Provide the (x, y) coordinate of the cell's center where the given text is located.  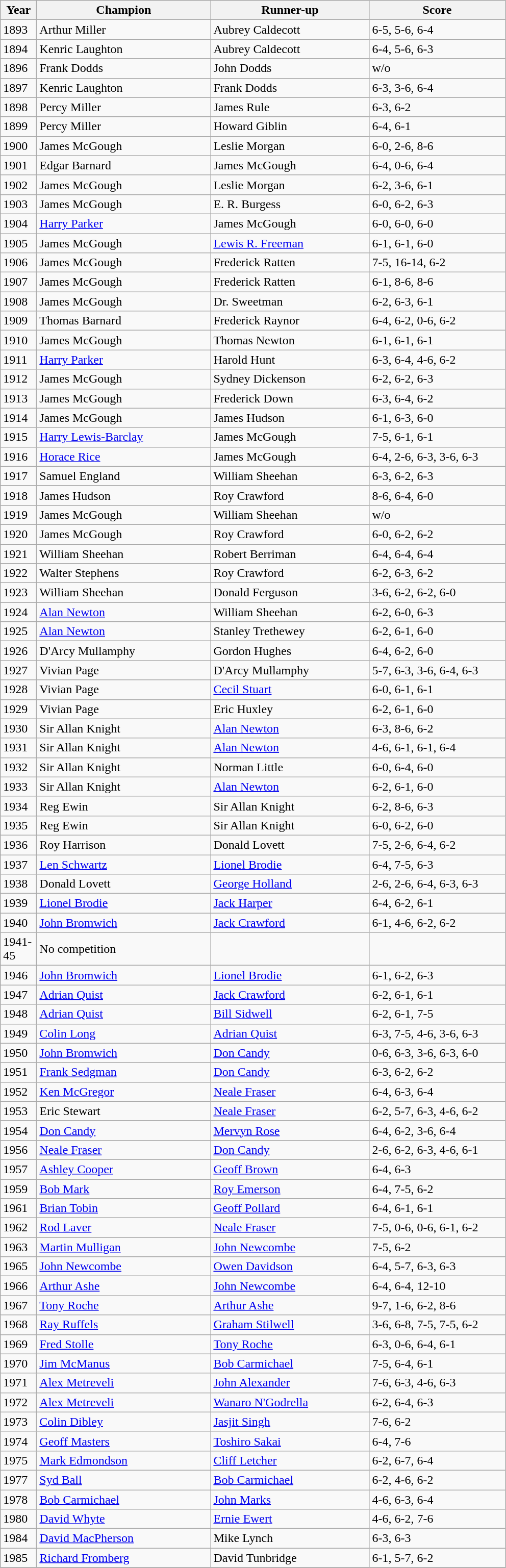
6-3, 8-6, 6-2 (437, 728)
Richard Fromberg (123, 1558)
1914 (18, 418)
1966 (18, 1286)
Edgar Barnard (123, 165)
1962 (18, 1228)
Toshiro Sakai (290, 1441)
1971 (18, 1383)
4-6, 6-2, 7-6 (437, 1519)
Harry Lewis-Barclay (123, 437)
Cliff Letcher (290, 1460)
6-4, 6-2, 0-6, 6-2 (437, 321)
1980 (18, 1519)
1905 (18, 243)
6-4, 6-2, 6-1 (437, 903)
Dr. Sweetman (290, 301)
6-4, 6-1, 6-1 (437, 1208)
6-4, 7-5, 6-2 (437, 1189)
1899 (18, 127)
1940 (18, 923)
5-7, 6-3, 3-6, 6-4, 6-3 (437, 670)
1898 (18, 107)
John Alexander (290, 1383)
6-0, 6-0, 6-0 (437, 223)
6-4, 2-6, 6-3, 3-6, 6-3 (437, 457)
6-4, 6-4, 12-10 (437, 1286)
E. R. Burgess (290, 204)
Champion (123, 10)
1909 (18, 321)
1907 (18, 282)
6-2, 5-7, 6-3, 4-6, 6-2 (437, 1111)
1908 (18, 301)
1897 (18, 88)
1929 (18, 709)
6-2, 6-4, 6-3 (437, 1402)
Mike Lynch (290, 1538)
1954 (18, 1130)
1939 (18, 903)
1918 (18, 495)
1941-45 (18, 949)
1933 (18, 787)
6-2, 6-3, 6-1 (437, 301)
1930 (18, 728)
1968 (18, 1325)
6-1, 6-3, 6-0 (437, 418)
2-6, 6-2, 6-3, 4-6, 6-1 (437, 1150)
3-6, 6-2, 6-2, 6-0 (437, 593)
1920 (18, 534)
Stanley Trethewey (290, 631)
1924 (18, 612)
6-2, 3-6, 6-1 (437, 185)
1901 (18, 165)
1959 (18, 1189)
1965 (18, 1267)
Horace Rice (123, 457)
6-3, 7-5, 4-6, 3-6, 6-3 (437, 1033)
1969 (18, 1344)
6-1, 6-1, 6-1 (437, 340)
6-2, 6-7, 6-4 (437, 1460)
6-2, 4-6, 6-2 (437, 1480)
David MacPherson (123, 1538)
1915 (18, 437)
Sydney Dickenson (290, 379)
Len Schwartz (123, 865)
Howard Giblin (290, 127)
1925 (18, 631)
Donald Ferguson (290, 593)
6-3, 6-2 (437, 107)
1903 (18, 204)
1977 (18, 1480)
Ashley Cooper (123, 1169)
Frederick Raynor (290, 321)
Syd Ball (123, 1480)
Norman Little (290, 767)
1957 (18, 1169)
6-4, 6-3, 6-4 (437, 1092)
6-0, 6-1, 6-1 (437, 690)
6-2, 6-2, 6-3 (437, 379)
No competition (123, 949)
1921 (18, 553)
Year (18, 10)
6-5, 5-6, 6-4 (437, 30)
Owen Davidson (290, 1267)
John Marks (290, 1499)
7-6, 6-3, 4-6, 6-3 (437, 1383)
Colin Dibley (123, 1422)
6-4, 0-6, 6-4 (437, 165)
1927 (18, 670)
Geoff Masters (123, 1441)
7-5, 6-2 (437, 1247)
1975 (18, 1460)
7-5, 6-1, 6-1 (437, 437)
6-3, 6-4, 6-2 (437, 398)
6-4, 5-6, 6-3 (437, 49)
9-7, 1-6, 6-2, 8-6 (437, 1305)
1934 (18, 806)
Gordon Hughes (290, 651)
David Tunbridge (290, 1558)
6-3, 6-2, 6-3 (437, 476)
Geoff Brown (290, 1169)
1963 (18, 1247)
6-1, 5-7, 6-2 (437, 1558)
3-6, 6-8, 7-5, 7-5, 6-2 (437, 1325)
8-6, 6-4, 6-0 (437, 495)
Score (437, 10)
Geoff Pollard (290, 1208)
1935 (18, 825)
John Dodds (290, 68)
6-2, 6-3, 6-2 (437, 573)
6-2, 6-1, 7-5 (437, 1014)
1906 (18, 263)
1922 (18, 573)
6-2, 6-1, 6-1 (437, 995)
1950 (18, 1053)
1953 (18, 1111)
Eric Stewart (123, 1111)
6-2, 6-0, 6-3 (437, 612)
6-1, 6-1, 6-0 (437, 243)
Mark Edmondson (123, 1460)
6-3, 6-3 (437, 1538)
1928 (18, 690)
6-4, 6-2, 3-6, 6-4 (437, 1130)
6-4, 5-7, 6-3, 6-3 (437, 1267)
Rod Laver (123, 1228)
1931 (18, 748)
7-5, 2-6, 6-4, 6-2 (437, 845)
1896 (18, 68)
7-5, 0-6, 0-6, 6-1, 6-2 (437, 1228)
6-0, 6-2, 6-2 (437, 534)
Walter Stephens (123, 573)
1951 (18, 1072)
David Whyte (123, 1519)
Jim McManus (123, 1363)
Frederick Down (290, 398)
Cecil Stuart (290, 690)
1911 (18, 360)
Ernie Ewert (290, 1519)
4-6, 6-1, 6-1, 6-4 (437, 748)
Harold Hunt (290, 360)
1952 (18, 1092)
1894 (18, 49)
2-6, 2-6, 6-4, 6-3, 6-3 (437, 884)
1919 (18, 515)
4-6, 6-3, 6-4 (437, 1499)
1937 (18, 865)
Ray Ruffels (123, 1325)
Jasjit Singh (290, 1422)
Roy Emerson (290, 1189)
George Holland (290, 884)
Graham Stilwell (290, 1325)
6-4, 7-5, 6-3 (437, 865)
1893 (18, 30)
1949 (18, 1033)
6-1, 4-6, 6-2, 6-2 (437, 923)
7-5, 6-4, 6-1 (437, 1363)
James Rule (290, 107)
6-0, 6-4, 6-0 (437, 767)
1967 (18, 1305)
Ken McGregor (123, 1092)
Frank Sedgman (123, 1072)
7-6, 6-2 (437, 1422)
1978 (18, 1499)
6-4, 6-1 (437, 127)
Jack Harper (290, 903)
1936 (18, 845)
6-0, 2-6, 8-6 (437, 146)
1947 (18, 995)
Martin Mulligan (123, 1247)
1970 (18, 1363)
1916 (18, 457)
6-0, 6-2, 6-3 (437, 204)
6-3, 0-6, 6-4, 6-1 (437, 1344)
1912 (18, 379)
6-4, 6-4, 6-4 (437, 553)
Samuel England (123, 476)
1948 (18, 1014)
7-5, 16-14, 6-2 (437, 263)
1902 (18, 185)
6-4, 7-6 (437, 1441)
1946 (18, 975)
1904 (18, 223)
6-3, 6-2, 6-2 (437, 1072)
Bob Mark (123, 1189)
6-2, 8-6, 6-3 (437, 806)
1961 (18, 1208)
6-1, 8-6, 8-6 (437, 282)
Thomas Newton (290, 340)
1956 (18, 1150)
Eric Huxley (290, 709)
Mervyn Rose (290, 1130)
Lewis R. Freeman (290, 243)
1923 (18, 593)
6-3, 6-4, 4-6, 6-2 (437, 360)
6-4, 6-3 (437, 1169)
1926 (18, 651)
1917 (18, 476)
Brian Tobin (123, 1208)
1973 (18, 1422)
1910 (18, 340)
6-3, 3-6, 6-4 (437, 88)
1984 (18, 1538)
6-0, 6-2, 6-0 (437, 825)
Fred Stolle (123, 1344)
1938 (18, 884)
Roy Harrison (123, 845)
1974 (18, 1441)
1985 (18, 1558)
Robert Berriman (290, 553)
6-1, 6-2, 6-3 (437, 975)
6-4, 6-2, 6-0 (437, 651)
1900 (18, 146)
Runner-up (290, 10)
0-6, 6-3, 3-6, 6-3, 6-0 (437, 1053)
1932 (18, 767)
1913 (18, 398)
Thomas Barnard (123, 321)
Colin Long (123, 1033)
1972 (18, 1402)
Bill Sidwell (290, 1014)
Wanaro N'Godrella (290, 1402)
Arthur Miller (123, 30)
